Identify which cell holds the provided text, then report its (X, Y) central coordinate. 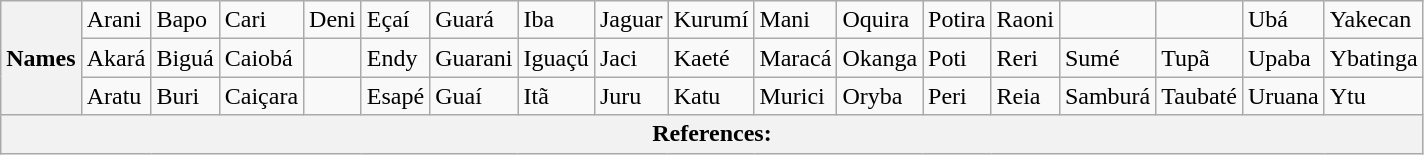
Taubaté (1200, 96)
Ytu (1374, 96)
Arani (116, 20)
Oryba (880, 96)
Bapo (185, 20)
References: (712, 134)
Raoni (1025, 20)
Maracá (796, 58)
Biguá (185, 58)
Akará (116, 58)
Cari (261, 20)
Guaí (474, 96)
Upaba (1283, 58)
Iguaçú (556, 58)
Tupã (1200, 58)
Endy (395, 58)
Mani (796, 20)
Aratu (116, 96)
Names (41, 58)
Eçaí (395, 20)
Kaeté (711, 58)
Okanga (880, 58)
Iba (556, 20)
Peri (957, 96)
Caiobá (261, 58)
Juru (631, 96)
Katu (711, 96)
Reia (1025, 96)
Poti (957, 58)
Murici (796, 96)
Jaci (631, 58)
Uruana (1283, 96)
Ybatinga (1374, 58)
Potira (957, 20)
Oquira (880, 20)
Reri (1025, 58)
Jaguar (631, 20)
Kurumí (711, 20)
Caiçara (261, 96)
Yakecan (1374, 20)
Esapé (395, 96)
Buri (185, 96)
Guará (474, 20)
Guarani (474, 58)
Deni (333, 20)
Ubá (1283, 20)
Samburá (1107, 96)
Sumé (1107, 58)
Itã (556, 96)
